Search for the cell housing the specified text and yield its [X, Y] center coordinate. 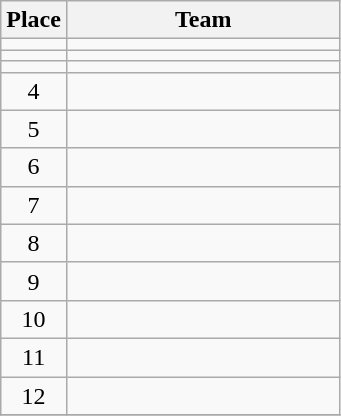
Team [203, 20]
5 [34, 129]
Place [34, 20]
7 [34, 205]
4 [34, 91]
8 [34, 243]
10 [34, 319]
12 [34, 395]
11 [34, 357]
6 [34, 167]
9 [34, 281]
